Find where the given text appears and provide that cell's center as [x, y] coordinate. 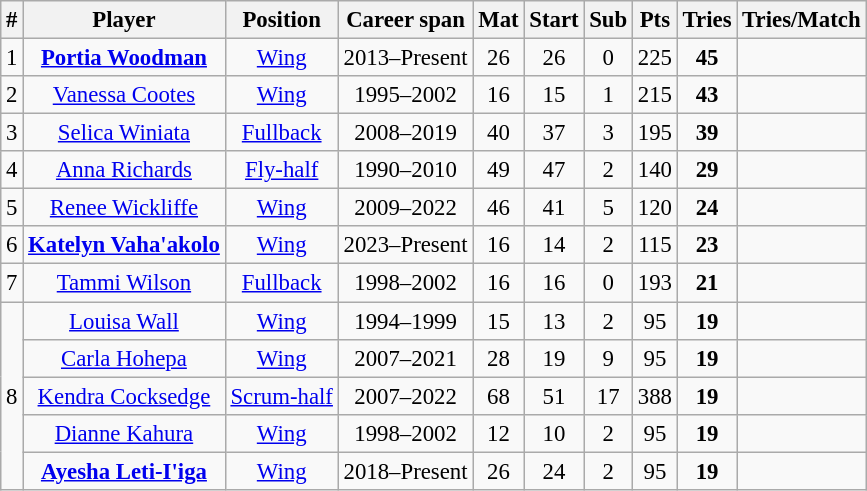
195 [656, 133]
2018–Present [406, 471]
2007–2021 [406, 358]
6 [12, 245]
2013–Present [406, 58]
45 [707, 58]
9 [608, 358]
17 [608, 396]
Kendra Cocksedge [124, 396]
28 [498, 358]
Fly-half [282, 170]
Anna Richards [124, 170]
1990–2010 [406, 170]
Louisa Wall [124, 321]
Player [124, 20]
Pts [656, 20]
225 [656, 58]
Dianne Kahura [124, 433]
41 [554, 208]
37 [554, 133]
Selica Winiata [124, 133]
Portia Woodman [124, 58]
Position [282, 20]
193 [656, 283]
388 [656, 396]
Career span [406, 20]
46 [498, 208]
4 [12, 170]
Tammi Wilson [124, 283]
23 [707, 245]
12 [498, 433]
215 [656, 95]
Mat [498, 20]
43 [707, 95]
8 [12, 396]
14 [554, 245]
# [12, 20]
2008–2019 [406, 133]
Tries [707, 20]
1995–2002 [406, 95]
2023–Present [406, 245]
Katelyn Vaha'akolo [124, 245]
21 [707, 283]
Sub [608, 20]
Start [554, 20]
10 [554, 433]
68 [498, 396]
Scrum-half [282, 396]
Tries/Match [802, 20]
40 [498, 133]
29 [707, 170]
115 [656, 245]
1994–1999 [406, 321]
Ayesha Leti-I'iga [124, 471]
47 [554, 170]
Carla Hohepa [124, 358]
49 [498, 170]
Renee Wickliffe [124, 208]
120 [656, 208]
2007–2022 [406, 396]
39 [707, 133]
7 [12, 283]
Vanessa Cootes [124, 95]
2009–2022 [406, 208]
51 [554, 396]
13 [554, 321]
140 [656, 170]
